Identify which cell holds the provided text, then report its [x, y] central coordinate. 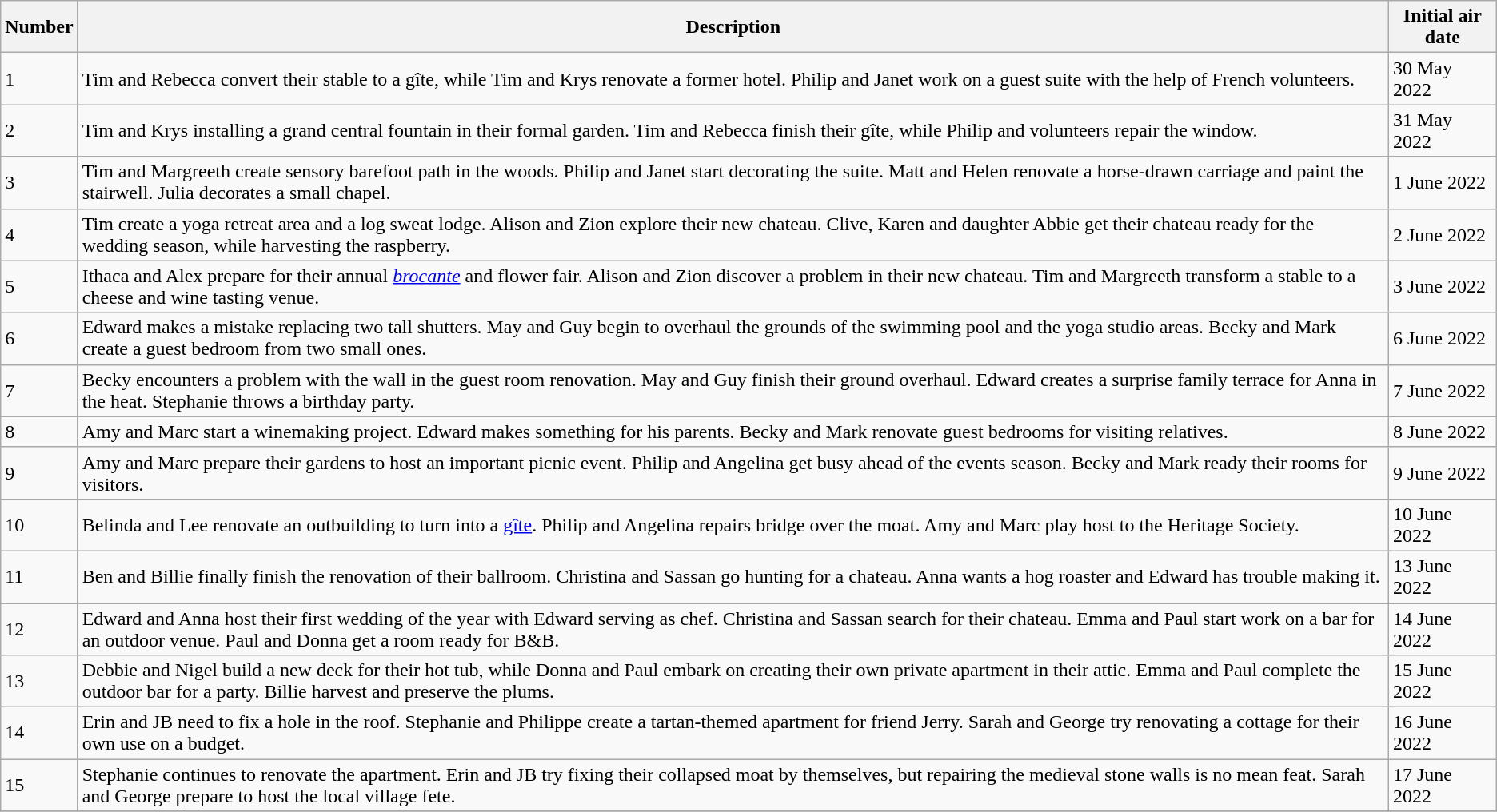
3 June 2022 [1443, 286]
Amy and Marc start a winemaking project. Edward makes something for his parents. Becky and Mark renovate guest bedrooms for visiting relatives. [733, 432]
12 [39, 628]
Number [39, 27]
10 [39, 524]
11 [39, 577]
9 [39, 473]
15 [39, 785]
2 June 2022 [1443, 235]
15 June 2022 [1443, 681]
6 June 2022 [1443, 339]
4 [39, 235]
13 [39, 681]
Description [733, 27]
7 [39, 390]
8 June 2022 [1443, 432]
31 May 2022 [1443, 131]
14 June 2022 [1443, 628]
1 [39, 78]
16 June 2022 [1443, 734]
1 June 2022 [1443, 182]
13 June 2022 [1443, 577]
8 [39, 432]
10 June 2022 [1443, 524]
7 June 2022 [1443, 390]
17 June 2022 [1443, 785]
Initial air date [1443, 27]
14 [39, 734]
9 June 2022 [1443, 473]
3 [39, 182]
30 May 2022 [1443, 78]
5 [39, 286]
6 [39, 339]
2 [39, 131]
